Output the (X, Y) coordinate of the center of the cell containing the given text.  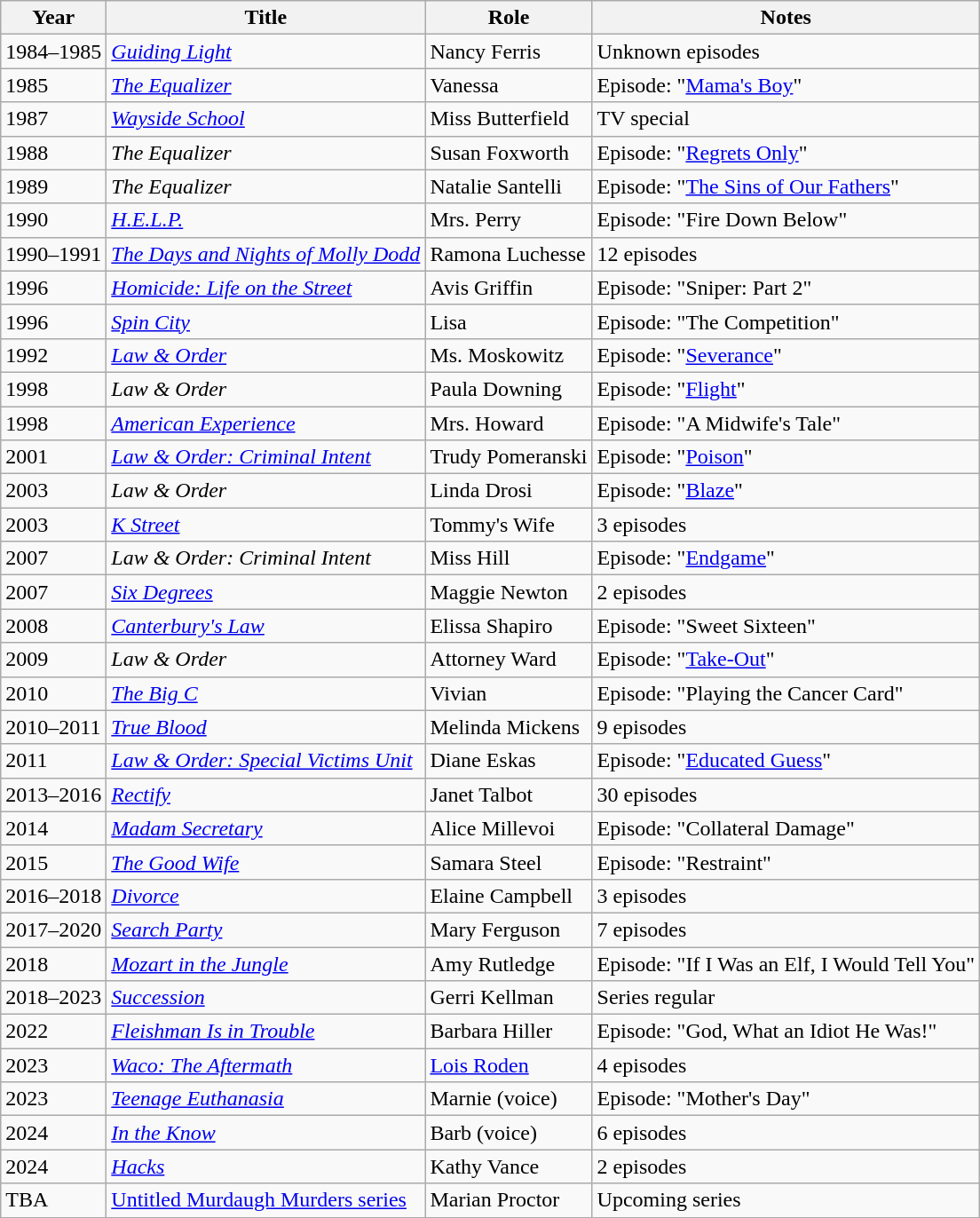
2015 (53, 862)
Gerri Kellman (509, 998)
Episode: "Severance" (786, 355)
2008 (53, 626)
K Street (266, 525)
Lisa (509, 321)
Miss Butterfield (509, 119)
Vanessa (509, 85)
1989 (53, 186)
2018–2023 (53, 998)
1990–1991 (53, 254)
Mary Ferguson (509, 929)
Episode: "Regrets Only" (786, 153)
Mrs. Howard (509, 423)
1987 (53, 119)
Episode: "Sweet Sixteen" (786, 626)
Samara Steel (509, 862)
Susan Foxworth (509, 153)
2018 (53, 963)
Kathy Vance (509, 1167)
Attorney Ward (509, 660)
Barb (voice) (509, 1133)
Marnie (voice) (509, 1099)
Notes (786, 18)
Fleishman Is in Trouble (266, 1032)
The Big C (266, 693)
Avis Griffin (509, 288)
Elaine Campbell (509, 896)
Episode: "Collateral Damage" (786, 828)
9 episodes (786, 727)
Miss Hill (509, 558)
1984–1985 (53, 51)
The Days and Nights of Molly Dodd (266, 254)
Wayside School (266, 119)
Episode: "Mother's Day" (786, 1099)
1992 (53, 355)
Melinda Mickens (509, 727)
Untitled Murdaugh Murders series (266, 1200)
Amy Rutledge (509, 963)
Paula Downing (509, 389)
Homicide: Life on the Street (266, 288)
Episode: "Blaze" (786, 491)
Mozart in the Jungle (266, 963)
Marian Proctor (509, 1200)
Episode: "Educated Guess" (786, 761)
6 episodes (786, 1133)
American Experience (266, 423)
2013–2016 (53, 795)
Canterbury's Law (266, 626)
Janet Talbot (509, 795)
Ramona Luchesse (509, 254)
Episode: "If I Was an Elf, I Would Tell You" (786, 963)
Madam Secretary (266, 828)
2011 (53, 761)
Episode: "A Midwife's Tale" (786, 423)
Upcoming series (786, 1200)
Episode: "Take-Out" (786, 660)
2010–2011 (53, 727)
Episode: "Flight" (786, 389)
Hacks (266, 1167)
Episode: "Sniper: Part 2" (786, 288)
Lois Roden (509, 1065)
Diane Eskas (509, 761)
1990 (53, 220)
True Blood (266, 727)
30 episodes (786, 795)
Trudy Pomeranski (509, 457)
Unknown episodes (786, 51)
Law & Order: Special Victims Unit (266, 761)
TV special (786, 119)
Succession (266, 998)
Barbara Hiller (509, 1032)
Year (53, 18)
4 episodes (786, 1065)
Episode: "God, What an Idiot He Was!" (786, 1032)
Search Party (266, 929)
Natalie Santelli (509, 186)
1985 (53, 85)
Teenage Euthanasia (266, 1099)
2014 (53, 828)
Linda Drosi (509, 491)
2001 (53, 457)
Ms. Moskowitz (509, 355)
Episode: "Restraint" (786, 862)
Six Degrees (266, 592)
Episode: "The Sins of Our Fathers" (786, 186)
Mrs. Perry (509, 220)
Alice Millevoi (509, 828)
Episode: "Poison" (786, 457)
Episode: "Mama's Boy" (786, 85)
Series regular (786, 998)
Episode: "Playing the Cancer Card" (786, 693)
Spin City (266, 321)
Nancy Ferris (509, 51)
Waco: The Aftermath (266, 1065)
1988 (53, 153)
2022 (53, 1032)
The Good Wife (266, 862)
12 episodes (786, 254)
Guiding Light (266, 51)
2017–2020 (53, 929)
Role (509, 18)
Elissa Shapiro (509, 626)
Episode: "Endgame" (786, 558)
Maggie Newton (509, 592)
Rectify (266, 795)
2009 (53, 660)
2016–2018 (53, 896)
2010 (53, 693)
TBA (53, 1200)
Episode: "The Competition" (786, 321)
Tommy's Wife (509, 525)
Vivian (509, 693)
Divorce (266, 896)
H.E.L.P. (266, 220)
Episode: "Fire Down Below" (786, 220)
7 episodes (786, 929)
Title (266, 18)
In the Know (266, 1133)
